For the text-containing cell, return its midpoint in [x, y] coordinate format. 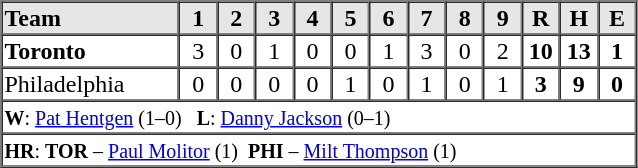
10 [541, 50]
Toronto [91, 50]
H [579, 18]
E [617, 18]
HR: TOR – Paul Molitor (1) PHI – Milt Thompson (1) [319, 150]
Team [91, 18]
5 [350, 18]
R [541, 18]
W: Pat Hentgen (1–0) L: Danny Jackson (0–1) [319, 116]
6 [388, 18]
13 [579, 50]
Philadelphia [91, 84]
8 [465, 18]
4 [312, 18]
7 [427, 18]
